Scan for the cell matching the given text and deliver its (x, y) coordinate at center. 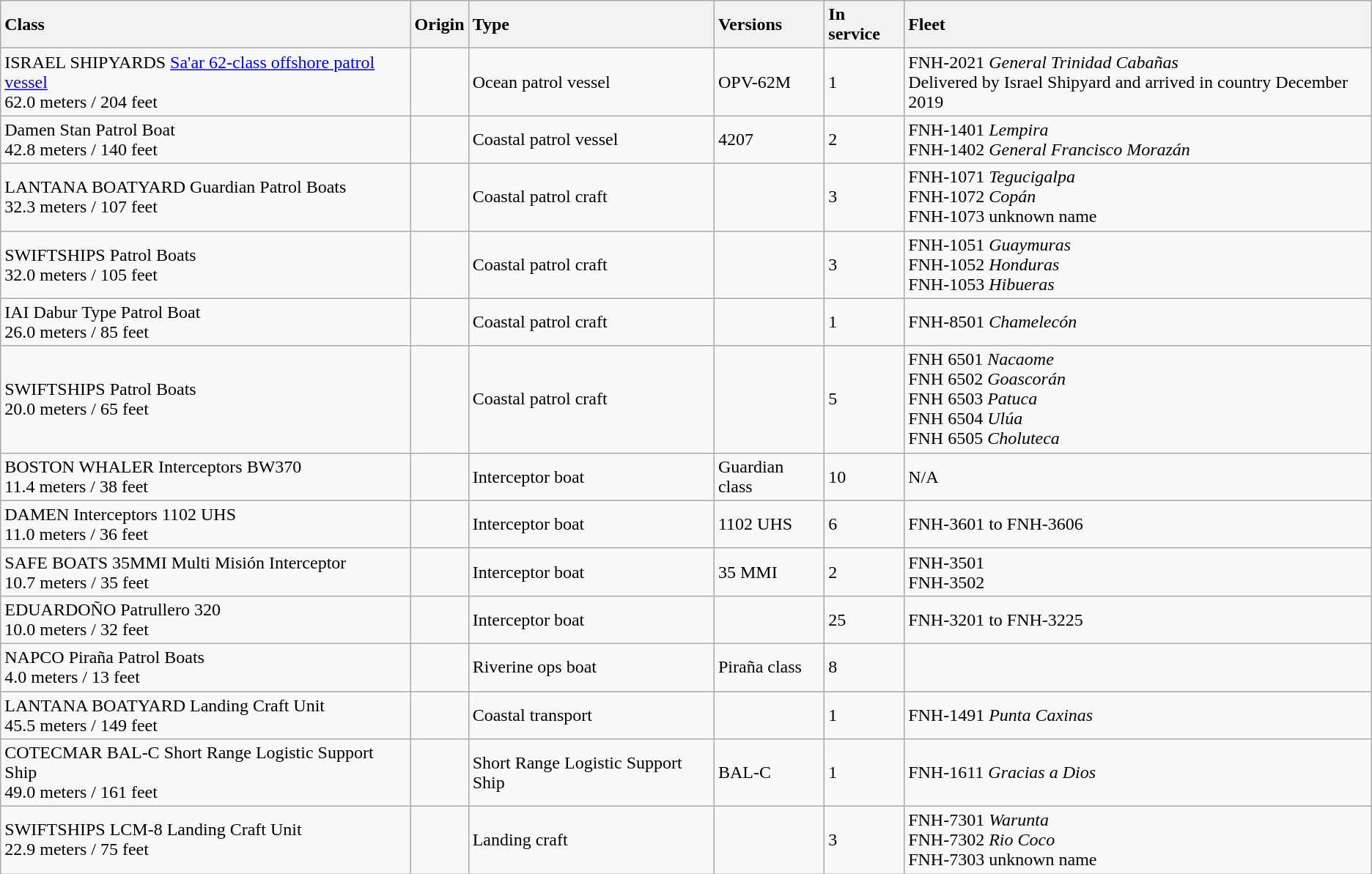
IAI Dabur Type Patrol Boat 26.0 meters / 85 feet (205, 322)
DAMEN Interceptors 1102 UHS 11.0 meters / 36 feet (205, 525)
Coastal transport (591, 715)
FNH-7301 Warunta FNH-7302 Rio Coco FNH-7303 unknown name (1138, 840)
LANTANA BOATYARD Landing Craft Unit 45.5 meters / 149 feet (205, 715)
Guardian class (769, 476)
FNH-1071 Tegucigalpa FNH-1072 Copán FNH-1073 unknown name (1138, 197)
Fleet (1138, 25)
BOSTON WHALER Interceptors BW370 11.4 meters / 38 feet (205, 476)
EDUARDOÑO Patrullero 320 10.0 meters / 32 feet (205, 620)
Landing craft (591, 840)
FNH 6501 Nacaome FNH 6502 Goascorán FNH 6503 Patuca FNH 6504 Ulúa FNH 6505 Choluteca (1138, 399)
8 (865, 667)
SAFE BOATS 35MMI Multi Misión Interceptor 10.7 meters / 35 feet (205, 571)
LANTANA BOATYARD Guardian Patrol Boats 32.3 meters / 107 feet (205, 197)
Origin (440, 25)
Versions (769, 25)
Ocean patrol vessel (591, 82)
COTECMAR BAL-C Short Range Logistic Support Ship 49.0 meters / 161 feet (205, 773)
N/A (1138, 476)
35 MMI (769, 571)
Class (205, 25)
Type (591, 25)
Short Range Logistic Support Ship (591, 773)
4207 (769, 139)
SWIFTSHIPS LCM-8 Landing Craft Unit 22.9 meters / 75 feet (205, 840)
FNH-3501 FNH-3502 (1138, 571)
FNH-1611 Gracias a Dios (1138, 773)
BAL-C (769, 773)
SWIFTSHIPS Patrol Boats 20.0 meters / 65 feet (205, 399)
Damen Stan Patrol Boat 42.8 meters / 140 feet (205, 139)
25 (865, 620)
FNH-2021 General Trinidad Cabañas Delivered by Israel Shipyard and arrived in country December 2019 (1138, 82)
FNH-3201 to FNH-3225 (1138, 620)
Riverine ops boat (591, 667)
5 (865, 399)
Piraña class (769, 667)
FNH-3601 to FNH-3606 (1138, 525)
OPV-62M (769, 82)
FNH-1051 Guaymuras FNH-1052 Honduras FNH-1053 Hibueras (1138, 264)
SWIFTSHIPS Patrol Boats 32.0 meters / 105 feet (205, 264)
FNH-8501 Chamelecón (1138, 322)
6 (865, 525)
10 (865, 476)
1102 UHS (769, 525)
FNH-1491 Punta Caxinas (1138, 715)
FNH-1401 Lempira FNH-1402 General Francisco Morazán (1138, 139)
ISRAEL SHIPYARDS Sa'ar 62-class offshore patrol vessel 62.0 meters / 204 feet (205, 82)
Coastal patrol vessel (591, 139)
NAPCO Piraña Patrol Boats4.0 meters / 13 feet (205, 667)
In service (865, 25)
